Determine the [x, y] coordinate at the center of the cell enclosing the given text.  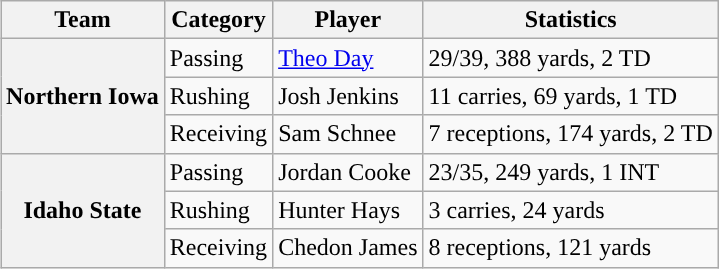
Hunter Hays [348, 210]
Idaho State [83, 210]
Northern Iowa [83, 96]
11 carries, 69 yards, 1 TD [570, 96]
8 receptions, 121 yards [570, 248]
Category [218, 20]
23/35, 249 yards, 1 INT [570, 172]
Team [83, 20]
Statistics [570, 20]
3 carries, 24 yards [570, 210]
Sam Schnee [348, 134]
29/39, 388 yards, 2 TD [570, 58]
Jordan Cooke [348, 172]
7 receptions, 174 yards, 2 TD [570, 134]
Player [348, 20]
Chedon James [348, 248]
Theo Day [348, 58]
Josh Jenkins [348, 96]
